Pinpoint the cell where the given text exists, returning its (x, y) midpoint coordinate. 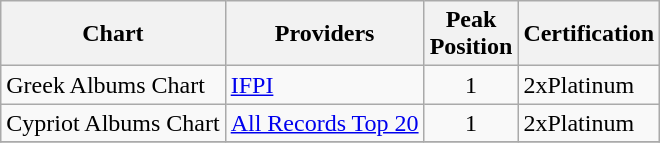
Certification (589, 34)
All Records Top 20 (324, 123)
IFPI (324, 85)
PeakPosition (471, 34)
Greek Albums Chart (113, 85)
Cypriot Albums Chart (113, 123)
Chart (113, 34)
Providers (324, 34)
